Return (X, Y) of the center of cell containing provided text 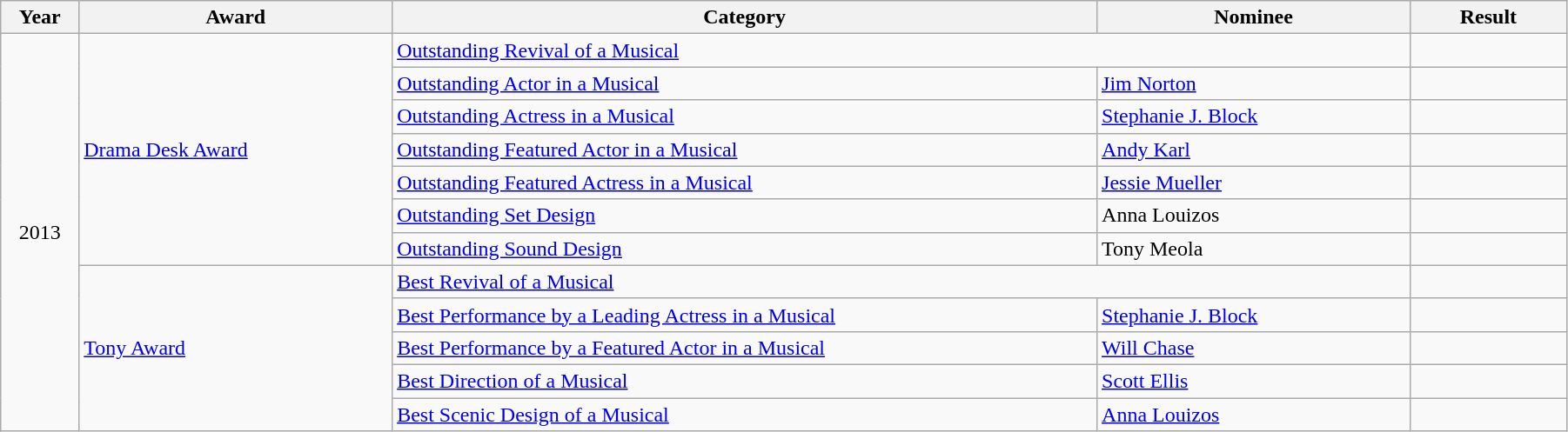
Tony Award (236, 348)
Category (745, 17)
Best Direction of a Musical (745, 381)
Drama Desk Award (236, 150)
Tony Meola (1254, 249)
Outstanding Featured Actor in a Musical (745, 150)
Best Scenic Design of a Musical (745, 415)
Year (40, 17)
Jessie Mueller (1254, 183)
Outstanding Sound Design (745, 249)
Award (236, 17)
Outstanding Featured Actress in a Musical (745, 183)
Andy Karl (1254, 150)
Best Performance by a Leading Actress in a Musical (745, 315)
2013 (40, 233)
Scott Ellis (1254, 381)
Will Chase (1254, 348)
Outstanding Actor in a Musical (745, 83)
Nominee (1254, 17)
Best Performance by a Featured Actor in a Musical (745, 348)
Outstanding Set Design (745, 216)
Outstanding Actress in a Musical (745, 116)
Result (1488, 17)
Jim Norton (1254, 83)
Best Revival of a Musical (901, 282)
Outstanding Revival of a Musical (901, 50)
